Locate the cell with the specified text and output its [X, Y] center coordinate. 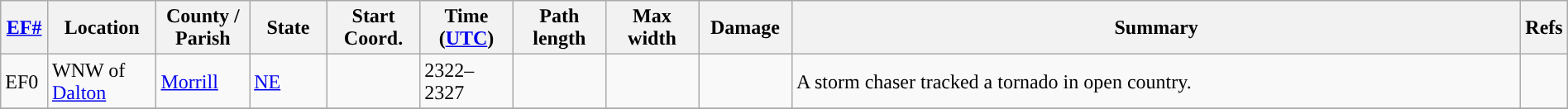
EF0 [25, 81]
Refs [1545, 28]
2322–2327 [466, 81]
Max width [652, 28]
Damage [744, 28]
NE [289, 81]
EF# [25, 28]
Path length [559, 28]
WNW of Dalton [102, 81]
Morrill [203, 81]
Start Coord. [374, 28]
Time (UTC) [466, 28]
A storm chaser tracked a tornado in open country. [1156, 81]
County / Parish [203, 28]
Location [102, 28]
Summary [1156, 28]
State [289, 28]
